Extract the [X, Y] coordinate from the center of the cell holding the provided text.  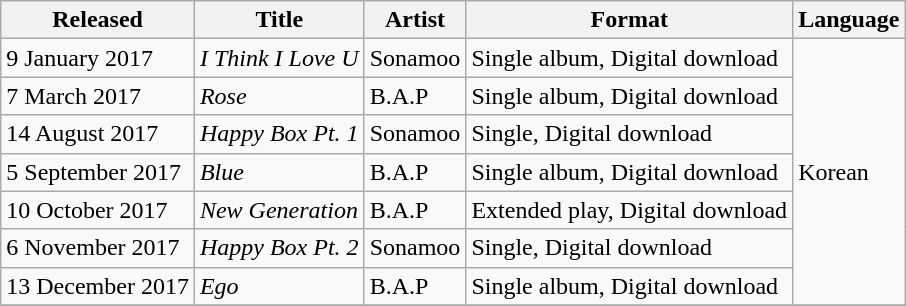
Released [98, 20]
Format [630, 20]
Blue [279, 172]
10 October 2017 [98, 210]
5 September 2017 [98, 172]
Happy Box Pt. 1 [279, 134]
7 March 2017 [98, 96]
Korean [849, 172]
13 December 2017 [98, 286]
Extended play, Digital download [630, 210]
Happy Box Pt. 2 [279, 248]
Title [279, 20]
14 August 2017 [98, 134]
Artist [415, 20]
Rose [279, 96]
New Generation [279, 210]
6 November 2017 [98, 248]
9 January 2017 [98, 58]
I Think I Love U [279, 58]
Language [849, 20]
Ego [279, 286]
